Find where the given text appears and provide that cell's center as [X, Y] coordinate. 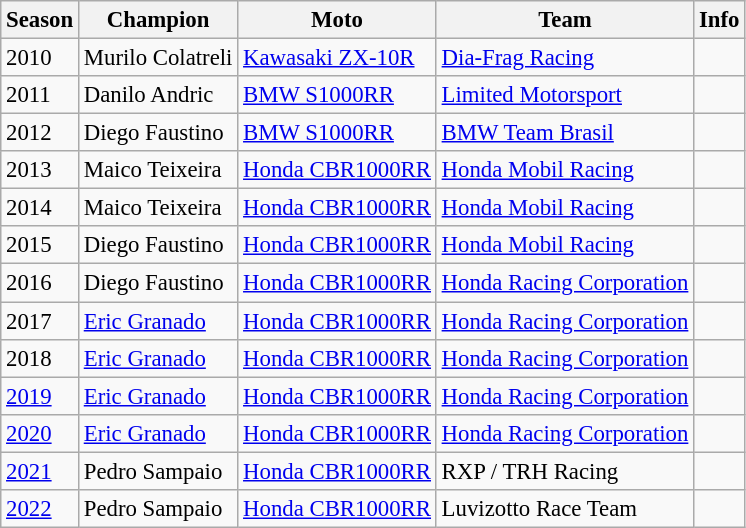
2017 [40, 321]
Moto [338, 20]
Info [720, 20]
Champion [158, 20]
Dia-Frag Racing [564, 58]
Kawasaki ZX-10R [338, 58]
2018 [40, 358]
2016 [40, 283]
Season [40, 20]
RXP / TRH Racing [564, 471]
2021 [40, 471]
Limited Motorsport [564, 95]
2020 [40, 433]
Danilo Andric [158, 95]
2012 [40, 133]
2014 [40, 208]
2019 [40, 396]
2015 [40, 245]
2010 [40, 58]
Team [564, 20]
2013 [40, 170]
Murilo Colatreli [158, 58]
2022 [40, 509]
2011 [40, 95]
BMW Team Brasil [564, 133]
Luvizotto Race Team [564, 509]
